Find where the given text appears and provide that cell's center as (x, y) coordinate. 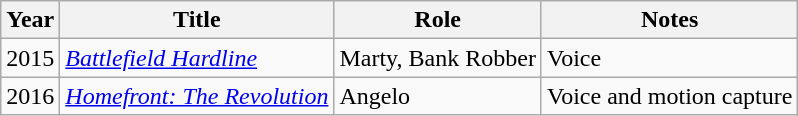
Marty, Bank Robber (438, 58)
Title (197, 20)
Role (438, 20)
2016 (30, 96)
Year (30, 20)
Homefront: The Revolution (197, 96)
Voice and motion capture (670, 96)
Notes (670, 20)
Angelo (438, 96)
2015 (30, 58)
Voice (670, 58)
Battlefield Hardline (197, 58)
